Capture the cell that displays the provided text and extract its (x, y) central coordinate. 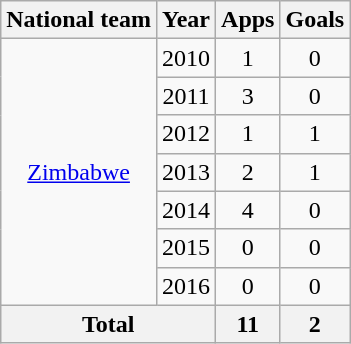
11 (248, 324)
2013 (186, 172)
2012 (186, 134)
2016 (186, 286)
4 (248, 210)
2015 (186, 248)
2010 (186, 58)
2011 (186, 96)
3 (248, 96)
Year (186, 20)
Total (108, 324)
National team (79, 20)
Zimbabwe (79, 172)
2014 (186, 210)
Goals (315, 20)
Apps (248, 20)
